Locate the cell with the specified text and output its (X, Y) center coordinate. 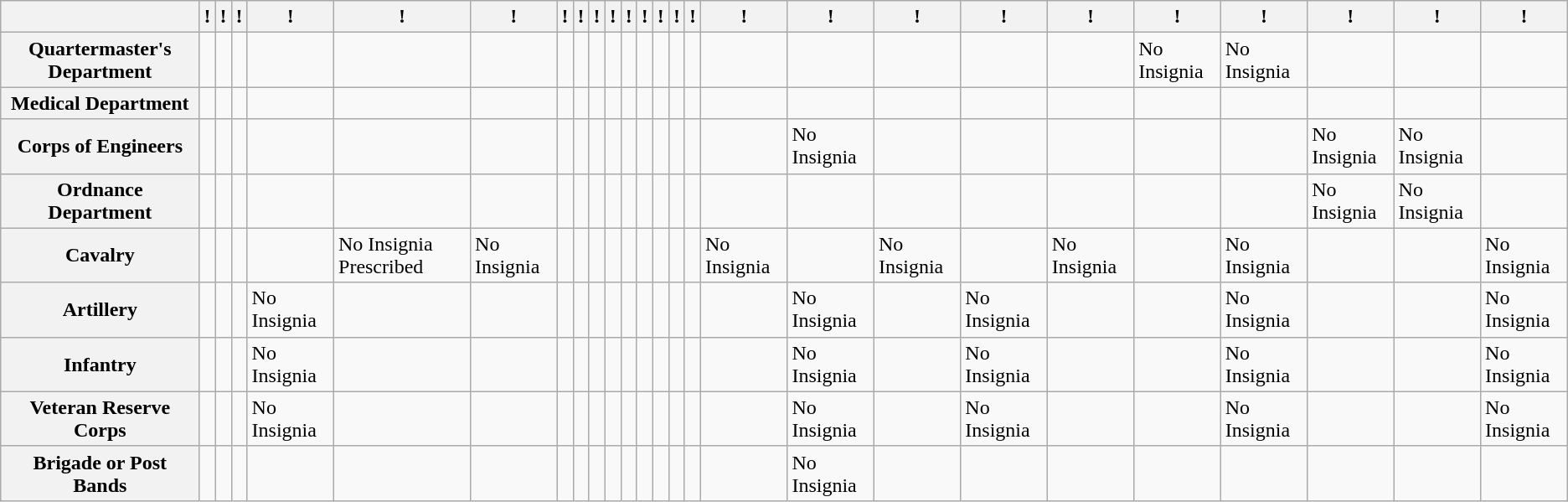
Medical Department (101, 103)
Brigade or Post Bands (101, 473)
Artillery (101, 310)
Infantry (101, 364)
Cavalry (101, 255)
Veteran Reserve Corps (101, 419)
No Insignia Prescribed (402, 255)
Quartermaster's Department (101, 60)
Corps of Engineers (101, 146)
Ordnance Department (101, 201)
